Return the [X, Y] coordinate for the center point of the cell that contains the specified text.  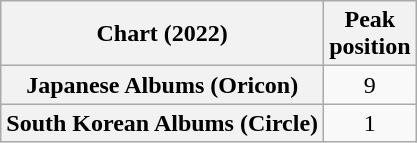
Chart (2022) [162, 34]
Japanese Albums (Oricon) [162, 85]
Peakposition [370, 34]
1 [370, 123]
9 [370, 85]
South Korean Albums (Circle) [162, 123]
